Output the (x, y) coordinate of the center of the cell containing the given text.  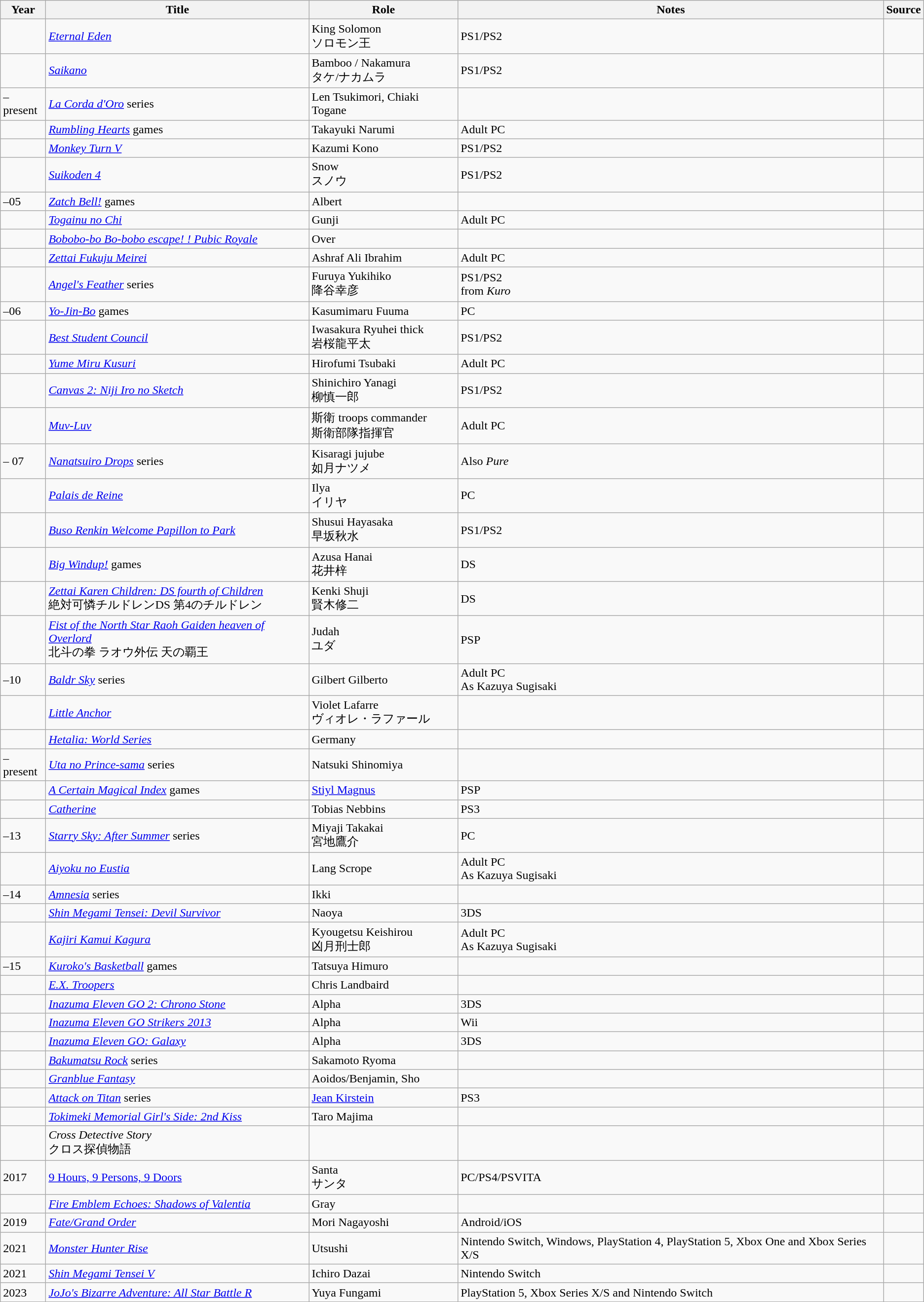
Best Student Council (178, 338)
Jean Kirstein (384, 1098)
– 07 (23, 461)
Nanatsuiro Drops series (178, 461)
Nintendo Switch, Windows, PlayStation 4, PlayStation 5, Xbox One and Xbox Series X/S (671, 1248)
Fist of the North Star Raoh Gaiden heaven of Overlord北斗の拳 ラオウ外伝 天の覇王 (178, 640)
Kenki Shuji賢木修二 (384, 599)
Monster Hunter Rise (178, 1248)
2019 (23, 1223)
Uta no Prince-sama series (178, 765)
Yo-Jin-Bo games (178, 310)
Yume Miru Kusuri (178, 364)
Kazumi Kono (384, 148)
A Certain Magical Index games (178, 790)
Source (903, 10)
Tobias Nebbins (384, 809)
Miyaji Takakai宮地鷹介 (384, 836)
斯衛 troops commander斯衛部隊指揮官 (384, 426)
Togainu no Chi (178, 220)
King Solomonソロモン王 (384, 37)
Judahユダ (384, 640)
Ikki (384, 894)
PS1/PS2from Kuro (671, 284)
Bakumatsu Rock series (178, 1060)
Inazuma Eleven GO 2: Chrono Stone (178, 1003)
2017 (23, 1177)
Attack on Titan series (178, 1098)
–15 (23, 966)
Palais de Reine (178, 496)
Shusui Hayasaka早坂秋水 (384, 530)
Natsuki Shinomiya (384, 765)
Zatch Bell! games (178, 201)
Utsushi (384, 1248)
Shinichiro Yanagi柳慎一郎 (384, 390)
Taro Majima (384, 1116)
Gunji (384, 220)
Nintendo Switch (671, 1273)
Saikano (178, 71)
Starry Sky: After Summer series (178, 836)
Kajiri Kamui Kagura (178, 940)
Zettai Karen Children: DS fourth of Children絶対可憐チルドレンDS 第4のチルドレン (178, 599)
Also Pure (671, 461)
Cross Detective Storyクロス探偵物語 (178, 1143)
Gilbert Gilberto (384, 679)
Ilyaイリヤ (384, 496)
JoJo's Bizarre Adventure: All Star Battle R (178, 1292)
Shin Megami Tensei V (178, 1273)
Little Anchor (178, 713)
Canvas 2: Niji Iro no Sketch (178, 390)
–05 (23, 201)
Sakamoto Ryoma (384, 1060)
La Corda d'Oro series (178, 104)
Inazuma Eleven GO Strikers 2013 (178, 1023)
Aiyoku no Eustia (178, 869)
Violet Lafarreヴィオレ・ラファール (384, 713)
Kyougetsu Keishirou凶月刑士郎 (384, 940)
Hirofumi Tsubaki (384, 364)
Mori Nagayoshi (384, 1223)
Gray (384, 1204)
Kisaragi jujube如月ナツメ (384, 461)
Stiyl Magnus (384, 790)
Eternal Eden (178, 37)
Muv-Luv (178, 426)
Chris Landbaird (384, 985)
Naoya (384, 913)
Iwasakura Ryuhei thick岩桜龍平太 (384, 338)
Takayuki Narumi (384, 129)
Suikoden 4 (178, 175)
Ichiro Dazai (384, 1273)
Tokimeki Memorial Girl's Side: 2nd Kiss (178, 1116)
Catherine (178, 809)
Bamboo / Nakamuraタケ/ナカムラ (384, 71)
Notes (671, 10)
Kasumimaru Fuuma (384, 310)
Santaサンタ (384, 1177)
Furuya Yukihiko降谷幸彦 (384, 284)
Monkey Turn V (178, 148)
Android/iOS (671, 1223)
Kuroko's Basketball games (178, 966)
Role (384, 10)
Snowスノウ (384, 175)
Over (384, 239)
Aoidos/Benjamin, Sho (384, 1079)
PlayStation 5, Xbox Series X/S and Nintendo Switch (671, 1292)
Azusa Hanai花井梓 (384, 564)
Ashraf Ali Ibrahim (384, 258)
2023 (23, 1292)
Inazuma Eleven GO: Galaxy (178, 1041)
Amnesia series (178, 894)
–14 (23, 894)
–10 (23, 679)
Wii (671, 1023)
Big Windup! games (178, 564)
Albert (384, 201)
Lang Scrope (384, 869)
Zettai Fukuju Meirei (178, 258)
Buso Renkin Welcome Papillon to Park (178, 530)
9 Hours, 9 Persons, 9 Doors (178, 1177)
–13 (23, 836)
Fire Emblem Echoes: Shadows of Valentia (178, 1204)
Title (178, 10)
Year (23, 10)
Germany (384, 739)
E.X. Troopers (178, 985)
Baldr Sky series (178, 679)
Fate/Grand Order (178, 1223)
Granblue Fantasy (178, 1079)
–06 (23, 310)
Tatsuya Himuro (384, 966)
Shin Megami Tensei: Devil Survivor (178, 913)
Bobobo-bo Bo-bobo escape! ! Pubic Royale (178, 239)
Angel's Feather series (178, 284)
Len Tsukimori, Chiaki Togane (384, 104)
Yuya Fungami (384, 1292)
PC/PS4/PSVITA (671, 1177)
Hetalia: World Series (178, 739)
Rumbling Hearts games (178, 129)
